Provide the [x, y] coordinate of the cell's center where the given text is located.  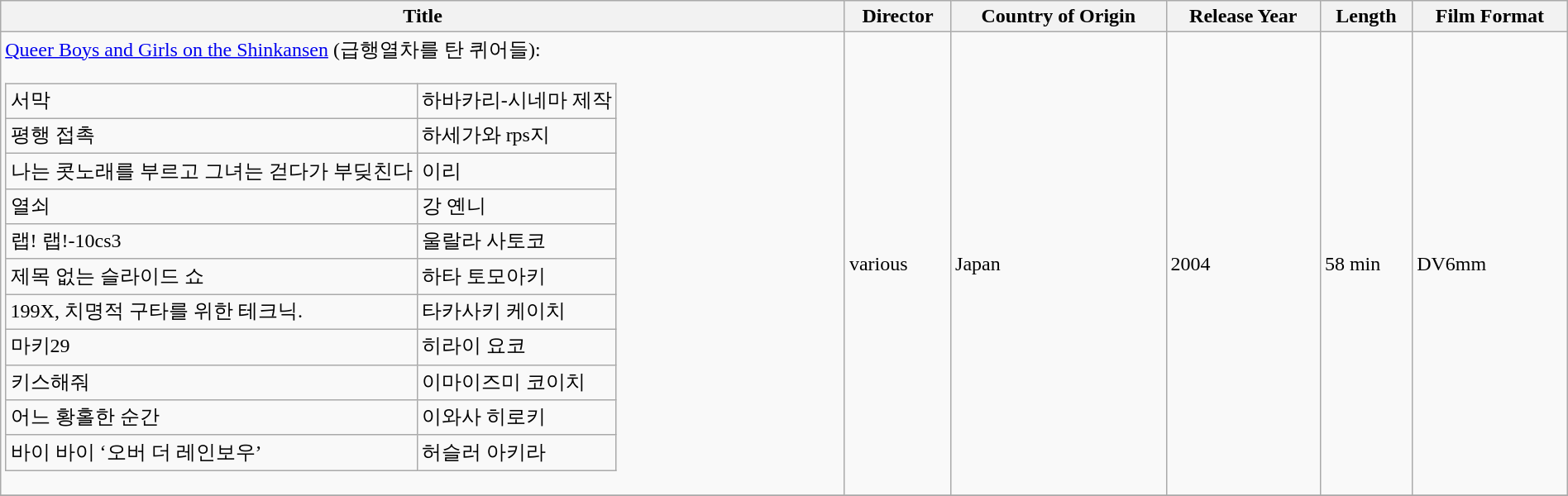
하타 토모아키 [516, 276]
어느 황홀한 순간 [212, 418]
나는 콧노래를 부르고 그녀는 걷다가 부딪친다 [212, 172]
울랄라 사토코 [516, 241]
Release Year [1243, 17]
이와사 히로키 [516, 418]
강 옌니 [516, 207]
various [897, 264]
히라이 요코 [516, 347]
Director [897, 17]
제목 없는 슬라이드 쇼 [212, 276]
하바카리-시네마 제작 [516, 101]
바이 바이 ‘오버 더 레인보우’ [212, 453]
2004 [1243, 264]
DV6mm [1490, 264]
Japan [1059, 264]
199X, 치명적 구타를 위한 테크닉. [212, 312]
키스해줘 [212, 382]
Film Format [1490, 17]
서막 [212, 101]
랩! 랩!-10cs3 [212, 241]
58 min [1366, 264]
타카사키 케이치 [516, 312]
마키29 [212, 347]
하세가와 rps지 [516, 136]
이리 [516, 172]
이마이즈미 코이치 [516, 382]
평행 접촉 [212, 136]
Length [1366, 17]
Title [423, 17]
허슬러 아키라 [516, 453]
Country of Origin [1059, 17]
열쇠 [212, 207]
